Search for the cell housing the specified text and yield its (X, Y) center coordinate. 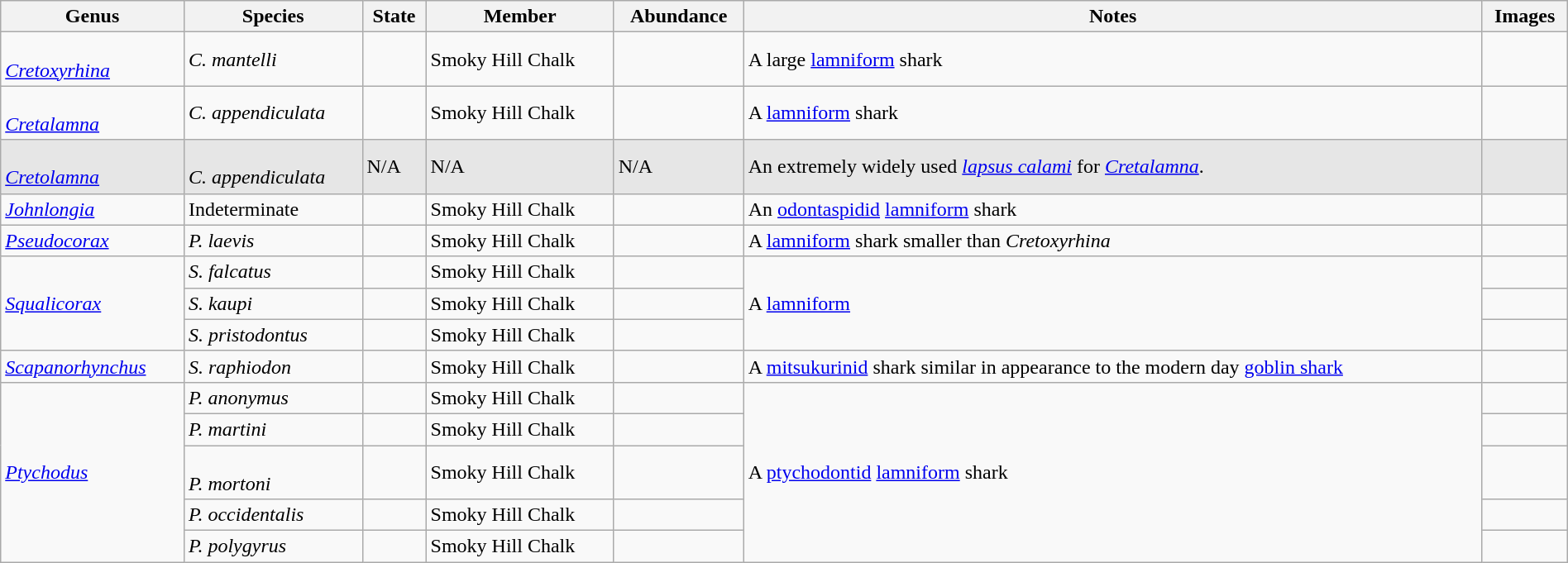
P. laevis (273, 241)
Johnlongia (93, 209)
A ptychodontid lamniform shark (1113, 471)
Genus (93, 17)
S. pristodontus (273, 335)
Cretalamna (93, 112)
An odontaspidid lamniform shark (1113, 209)
Pseudocorax (93, 241)
Squalicorax (93, 303)
S. kaupi (273, 303)
S. falcatus (273, 272)
An extremely widely used lapsus calami for Cretalamna. (1113, 167)
P. martini (273, 429)
P. mortoni (273, 471)
P. polygyrus (273, 546)
Images (1525, 17)
Scapanorhynchus (93, 366)
S. raphiodon (273, 366)
A large lamniform shark (1113, 60)
Species (273, 17)
P. anonymus (273, 398)
Indeterminate (273, 209)
Notes (1113, 17)
Ptychodus (93, 471)
Abundance (678, 17)
A lamniform shark smaller than Cretoxyrhina (1113, 241)
A lamniform shark (1113, 112)
Member (519, 17)
Cretolamna (93, 167)
P. occidentalis (273, 515)
A mitsukurinid shark similar in appearance to the modern day goblin shark (1113, 366)
A lamniform (1113, 303)
C. mantelli (273, 60)
Cretoxyrhina (93, 60)
State (394, 17)
